Extract the [x, y] coordinate from the center of the cell holding the provided text.  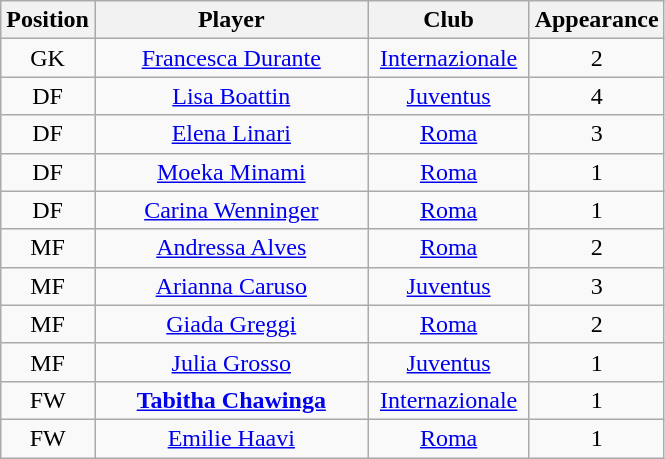
Appearance [596, 20]
Position [48, 20]
Emilie Haavi [231, 438]
Club [448, 20]
Francesca Durante [231, 58]
Moeka Minami [231, 172]
Player [231, 20]
Elena Linari [231, 134]
Andressa Alves [231, 248]
4 [596, 96]
Julia Grosso [231, 362]
Tabitha Chawinga [231, 400]
Giada Greggi [231, 324]
Arianna Caruso [231, 286]
Carina Wenninger [231, 210]
GK [48, 58]
Lisa Boattin [231, 96]
